For the text-containing cell, return its midpoint in (x, y) coordinate format. 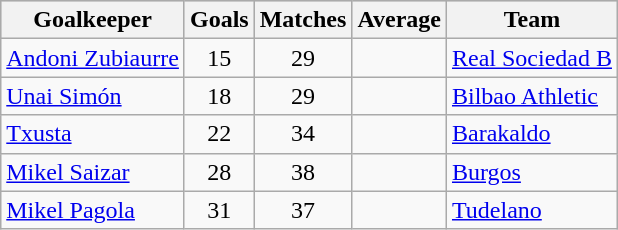
34 (303, 134)
Txusta (93, 134)
Bilbao Athletic (532, 96)
Tudelano (532, 210)
Real Sociedad B (532, 58)
38 (303, 172)
18 (219, 96)
Goalkeeper (93, 20)
Burgos (532, 172)
Goals (219, 20)
Team (532, 20)
31 (219, 210)
37 (303, 210)
28 (219, 172)
Unai Simón (93, 96)
15 (219, 58)
Matches (303, 20)
22 (219, 134)
Andoni Zubiaurre (93, 58)
Barakaldo (532, 134)
Mikel Saizar (93, 172)
Mikel Pagola (93, 210)
Average (400, 20)
